Identify which cell holds the provided text, then report its (x, y) central coordinate. 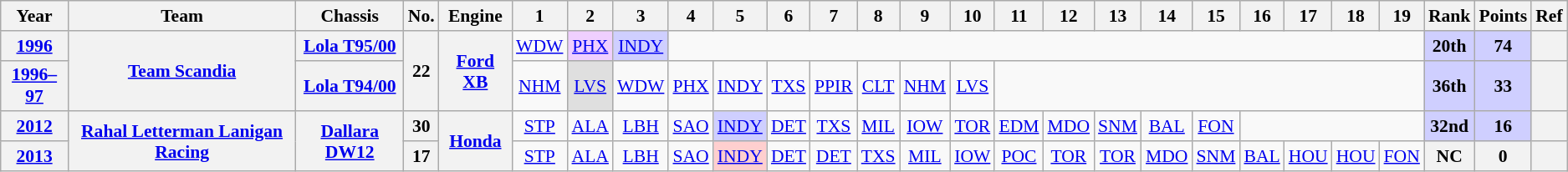
33 (1503, 85)
No. (421, 16)
Year (35, 16)
Engine (475, 16)
20th (1450, 46)
4 (691, 16)
Points (1503, 16)
Ford XB (475, 72)
Team (181, 16)
Rahal Letterman Lanigan Racing (181, 142)
8 (878, 16)
12 (1069, 16)
Lola T94/00 (350, 85)
1996 (35, 46)
Rank (1450, 16)
Dallara DW12 (350, 142)
1996–97 (35, 85)
Lola T95/00 (350, 46)
Honda (475, 142)
POC (1019, 156)
10 (972, 16)
CLT (878, 85)
0 (1503, 156)
5 (740, 16)
3 (641, 16)
74 (1503, 46)
13 (1117, 16)
6 (789, 16)
EDM (1019, 127)
Team Scandia (181, 72)
2 (590, 16)
Ref (1549, 16)
15 (1216, 16)
PPIR (834, 85)
1 (539, 16)
22 (421, 72)
2013 (35, 156)
9 (925, 16)
14 (1167, 16)
Chassis (350, 16)
32nd (1450, 127)
NC (1450, 156)
18 (1356, 16)
2012 (35, 127)
30 (421, 127)
11 (1019, 16)
19 (1402, 16)
36th (1450, 85)
7 (834, 16)
